Output the (X, Y) coordinate of the center of the cell containing the given text.  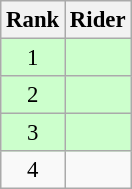
3 (33, 133)
Rank (33, 20)
2 (33, 95)
1 (33, 58)
Rider (98, 20)
4 (33, 170)
